For the text-containing cell, return its midpoint in [X, Y] coordinate format. 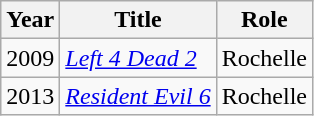
Year [30, 20]
Title [138, 20]
2009 [30, 58]
Resident Evil 6 [138, 96]
Left 4 Dead 2 [138, 58]
2013 [30, 96]
Role [264, 20]
